Detect which cell encompasses the target text, then output its (X, Y) center coordinate. 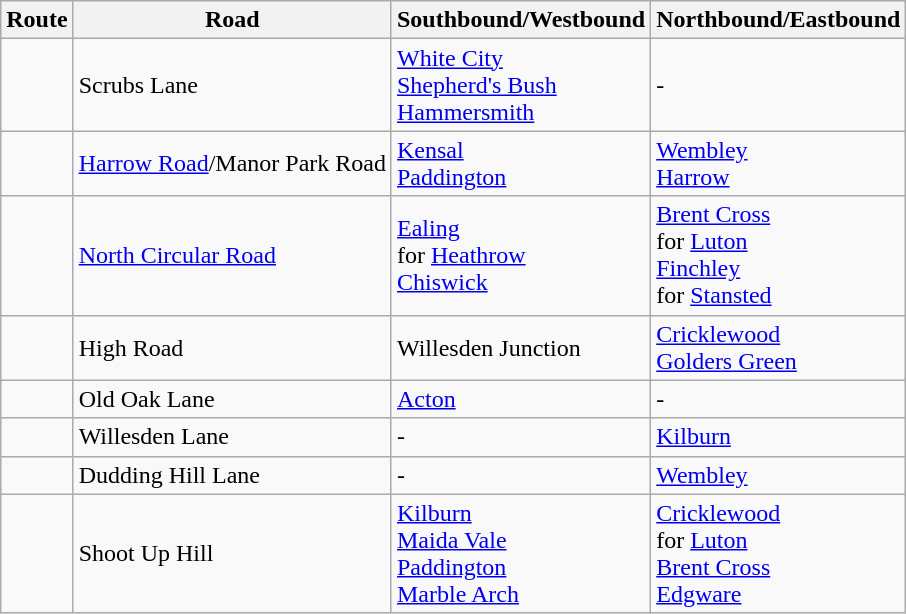
Shoot Up Hill (232, 554)
North Circular Road (232, 256)
WembleyHarrow (778, 164)
Willesden Junction (520, 348)
Southbound/Westbound (520, 20)
Acton (520, 399)
Willesden Lane (232, 437)
Kilburn (778, 437)
CricklewoodGolders Green (778, 348)
Ealing for Heathrow Chiswick (520, 256)
Old Oak Lane (232, 399)
Brent Cross for Luton Finchley for Stansted (778, 256)
White CityShepherd's BushHammersmith (520, 85)
Harrow Road/Manor Park Road (232, 164)
KilburnMaida ValePaddingtonMarble Arch (520, 554)
Dudding Hill Lane (232, 475)
Scrubs Lane (232, 85)
Northbound/Eastbound (778, 20)
KensalPaddington (520, 164)
Wembley (778, 475)
Cricklewood for Luton Brent CrossEdgware (778, 554)
High Road (232, 348)
Road (232, 20)
Route (37, 20)
